Return [x, y] of the center of cell containing provided text 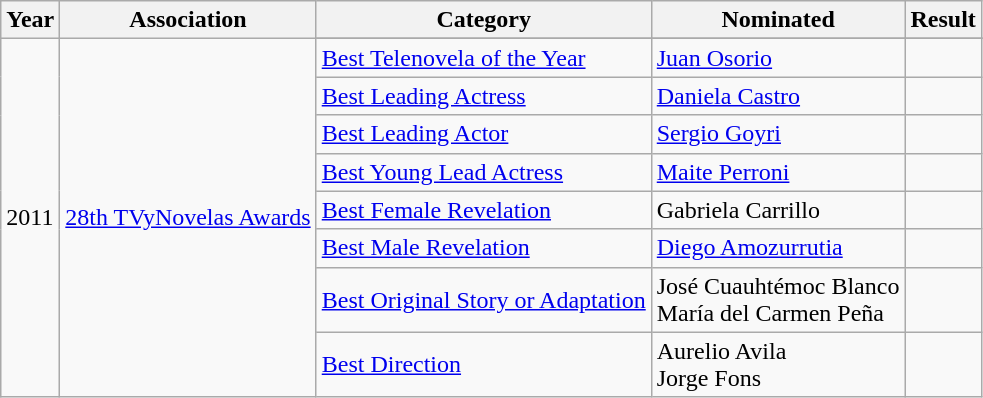
Best Direction [484, 364]
Best Leading Actress [484, 96]
Best Male Revelation [484, 248]
Category [484, 20]
Association [188, 20]
Aurelio AvilaJorge Fons [778, 364]
Nominated [778, 20]
Diego Amozurrutia [778, 248]
Best Female Revelation [484, 210]
Best Young Lead Actress [484, 172]
Best Original Story or Adaptation [484, 300]
Daniela Castro [778, 96]
Year [30, 20]
28th TVyNovelas Awards [188, 218]
Gabriela Carrillo [778, 210]
Sergio Goyri [778, 134]
Result [943, 20]
Best Telenovela of the Year [484, 58]
José Cuauhtémoc BlancoMaría del Carmen Peña [778, 300]
Best Leading Actor [484, 134]
Juan Osorio [778, 58]
2011 [30, 218]
Maite Perroni [778, 172]
